Return the [X, Y] coordinate for the center point of the cell that contains the specified text.  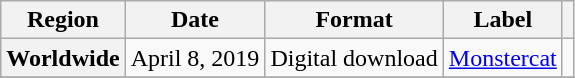
Worldwide [63, 58]
Date [195, 20]
Region [63, 20]
Digital download [354, 58]
Monstercat [502, 58]
Label [502, 20]
Format [354, 20]
April 8, 2019 [195, 58]
